Determine the (x, y) coordinate at the center of the cell enclosing the given text.  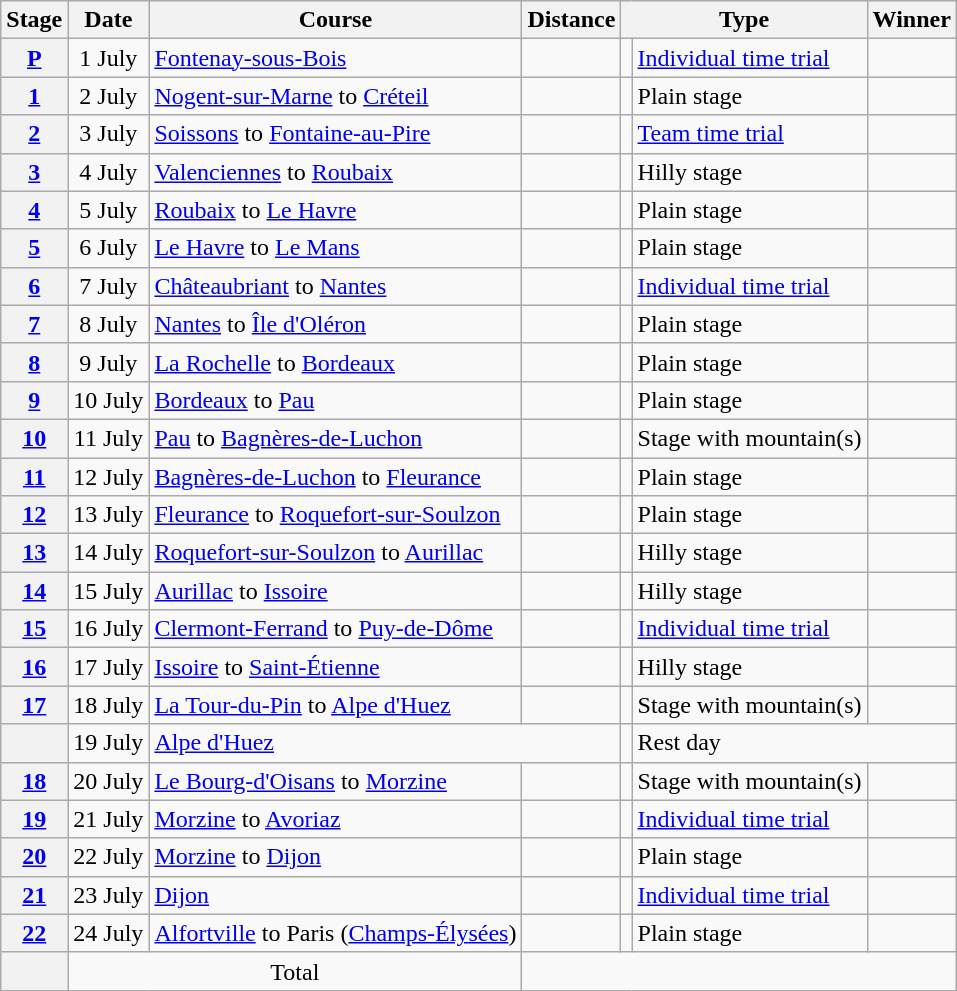
23 July (108, 895)
18 July (108, 705)
Morzine to Dijon (336, 857)
Winner (912, 20)
Nogent-sur-Marne to Créteil (336, 96)
2 (34, 134)
Nantes to Île d'Oléron (336, 324)
21 July (108, 819)
Fontenay-sous-Bois (336, 58)
15 July (108, 591)
Stage (34, 20)
11 July (108, 438)
Soissons to Fontaine-au-Pire (336, 134)
15 (34, 629)
Alpe d'Huez (385, 743)
Team time trial (750, 134)
P (34, 58)
Distance (572, 20)
20 July (108, 781)
12 July (108, 477)
Morzine to Avoriaz (336, 819)
Course (336, 20)
18 (34, 781)
14 (34, 591)
6 (34, 286)
19 July (108, 743)
17 July (108, 667)
10 July (108, 400)
Fleurance to Roquefort-sur-Soulzon (336, 515)
12 (34, 515)
9 (34, 400)
5 (34, 248)
Dijon (336, 895)
La Tour-du-Pin to Alpe d'Huez (336, 705)
Roquefort-sur-Soulzon to Aurillac (336, 553)
Type (744, 20)
17 (34, 705)
9 July (108, 362)
Roubaix to Le Havre (336, 210)
20 (34, 857)
7 July (108, 286)
8 July (108, 324)
4 (34, 210)
Issoire to Saint-Étienne (336, 667)
19 (34, 819)
1 July (108, 58)
8 (34, 362)
6 July (108, 248)
Aurillac to Issoire (336, 591)
4 July (108, 172)
16 (34, 667)
Valenciennes to Roubaix (336, 172)
Le Bourg-d'Oisans to Morzine (336, 781)
22 (34, 933)
14 July (108, 553)
10 (34, 438)
21 (34, 895)
Châteaubriant to Nantes (336, 286)
Bagnères-de-Luchon to Fleurance (336, 477)
1 (34, 96)
3 (34, 172)
24 July (108, 933)
2 July (108, 96)
Date (108, 20)
Total (295, 971)
Alfortville to Paris (Champs-Élysées) (336, 933)
13 July (108, 515)
5 July (108, 210)
13 (34, 553)
7 (34, 324)
Clermont-Ferrand to Puy-de-Dôme (336, 629)
La Rochelle to Bordeaux (336, 362)
22 July (108, 857)
Rest day (794, 743)
16 July (108, 629)
Bordeaux to Pau (336, 400)
Le Havre to Le Mans (336, 248)
3 July (108, 134)
Pau to Bagnères-de-Luchon (336, 438)
11 (34, 477)
